Identify which cell holds the provided text, then report its [X, Y] central coordinate. 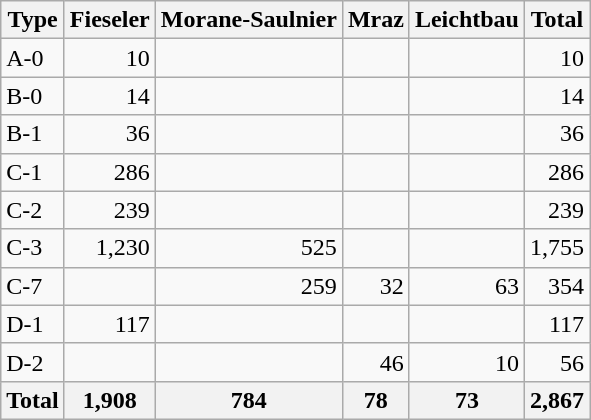
32 [376, 286]
Type [33, 20]
78 [376, 400]
259 [248, 286]
Morane-Saulnier [248, 20]
2,867 [556, 400]
D-2 [33, 362]
B-0 [33, 96]
C-7 [33, 286]
1,755 [556, 248]
73 [466, 400]
63 [466, 286]
C-2 [33, 210]
784 [248, 400]
Leichtbau [466, 20]
B-1 [33, 134]
1,230 [110, 248]
A-0 [33, 58]
46 [376, 362]
Mraz [376, 20]
C-3 [33, 248]
C-1 [33, 172]
56 [556, 362]
1,908 [110, 400]
Fieseler [110, 20]
D-1 [33, 324]
525 [248, 248]
354 [556, 286]
